Detect which cell encompasses the target text, then output its (X, Y) center coordinate. 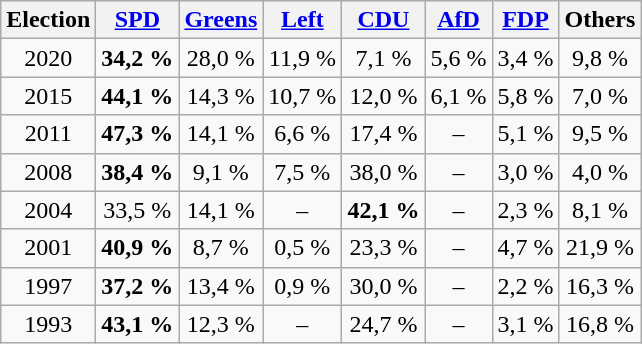
3,4 % (526, 58)
13,4 % (221, 286)
16,8 % (600, 324)
4,0 % (600, 172)
14,3 % (221, 96)
3,0 % (526, 172)
2008 (48, 172)
38,0 % (384, 172)
9,5 % (600, 134)
10,7 % (302, 96)
Greens (221, 20)
23,3 % (384, 248)
34,2 % (138, 58)
Left (302, 20)
1993 (48, 324)
37,2 % (138, 286)
AfD (458, 20)
21,9 % (600, 248)
42,1 % (384, 210)
8,7 % (221, 248)
6,6 % (302, 134)
2015 (48, 96)
4,7 % (526, 248)
47,3 % (138, 134)
38,4 % (138, 172)
7,1 % (384, 58)
28,0 % (221, 58)
40,9 % (138, 248)
2,3 % (526, 210)
FDP (526, 20)
5,1 % (526, 134)
8,1 % (600, 210)
3,1 % (526, 324)
7,0 % (600, 96)
2011 (48, 134)
SPD (138, 20)
44,1 % (138, 96)
0,9 % (302, 286)
CDU (384, 20)
12,0 % (384, 96)
0,5 % (302, 248)
17,4 % (384, 134)
Others (600, 20)
12,3 % (221, 324)
2004 (48, 210)
2020 (48, 58)
43,1 % (138, 324)
9,8 % (600, 58)
30,0 % (384, 286)
2001 (48, 248)
5,6 % (458, 58)
2,2 % (526, 286)
9,1 % (221, 172)
1997 (48, 286)
24,7 % (384, 324)
7,5 % (302, 172)
33,5 % (138, 210)
5,8 % (526, 96)
6,1 % (458, 96)
Election (48, 20)
11,9 % (302, 58)
16,3 % (600, 286)
